Capture the cell that displays the provided text and extract its [x, y] central coordinate. 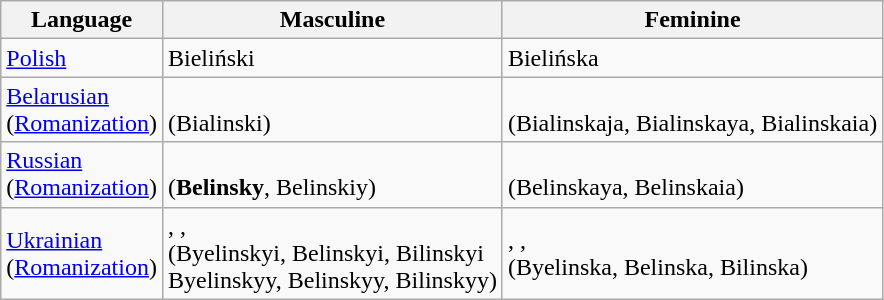
(Bialinskaja, Bialinskaya, Bialinskaia) [692, 110]
Feminine [692, 20]
, , (Byelinska, Belinska, Bilinska) [692, 253]
Bielińska [692, 58]
(Belinsky, Belinskiy) [332, 174]
(Belinskaya, Belinskaia) [692, 174]
Ukrainian (Romanization) [82, 253]
Polish [82, 58]
(Bialinski) [332, 110]
Bieliński [332, 58]
Belarusian (Romanization) [82, 110]
Russian (Romanization) [82, 174]
, , (Byelinskyi, Belinskyi, Bilinskyi Byelinskyy, Belinskyy, Bilinskyy) [332, 253]
Masculine [332, 20]
Language [82, 20]
